Identify which cell holds the provided text, then report its (x, y) central coordinate. 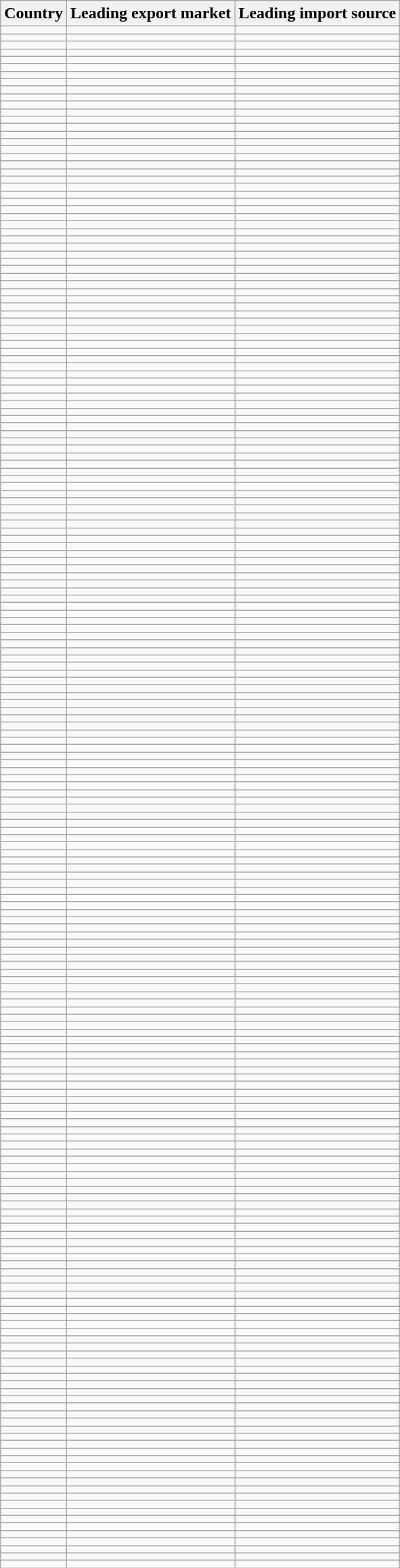
Leading import source (317, 14)
Country (34, 14)
Leading export market (150, 14)
